Return the [x, y] coordinate for the center point of the cell that contains the specified text.  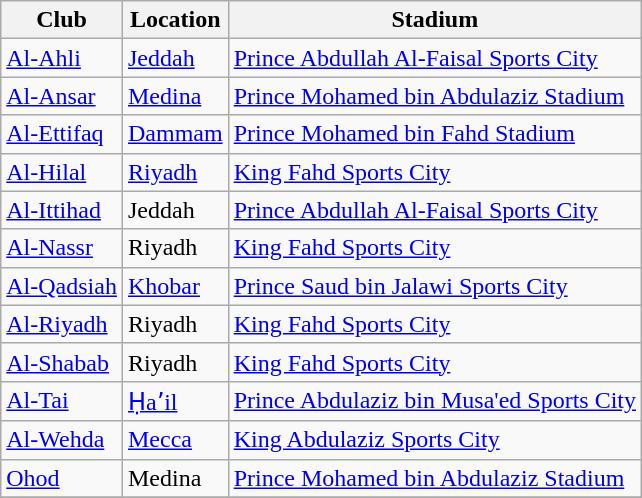
Al-Wehda [62, 440]
Prince Saud bin Jalawi Sports City [434, 286]
Prince Abdulaziz bin Musa'ed Sports City [434, 401]
Mecca [175, 440]
Location [175, 20]
Al-Shabab [62, 362]
Al-Qadsiah [62, 286]
Al-Ansar [62, 96]
Al-Ahli [62, 58]
Dammam [175, 134]
Club [62, 20]
Ḥaʼil [175, 401]
Al-Nassr [62, 248]
Al-Tai [62, 401]
King Abdulaziz Sports City [434, 440]
Al-Riyadh [62, 324]
Al-Ittihad [62, 210]
Prince Mohamed bin Fahd Stadium [434, 134]
Ohod [62, 478]
Al-Hilal [62, 172]
Al-Ettifaq [62, 134]
Stadium [434, 20]
Khobar [175, 286]
